Output the (X, Y) coordinate of the center of the cell containing the given text.  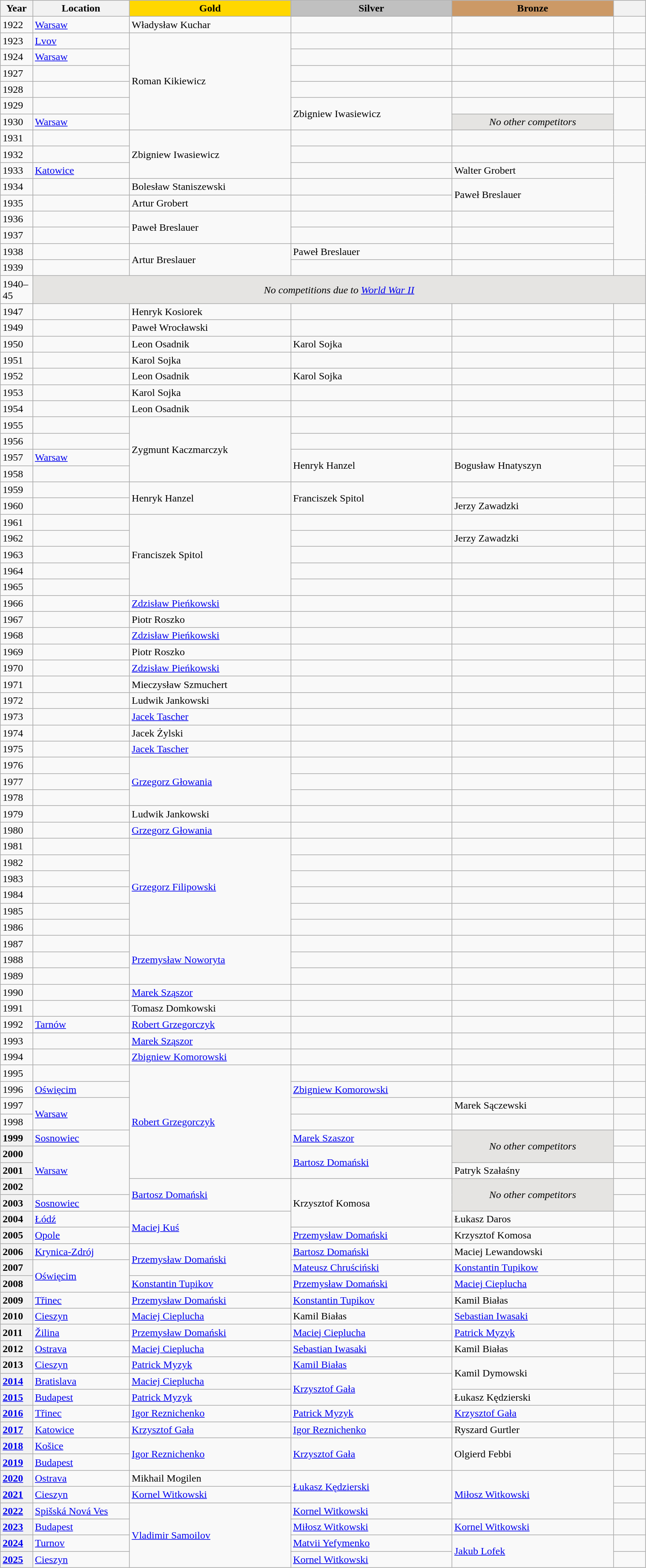
Artur Grobert (210, 203)
Spišská Nová Ves (81, 1511)
2000 (17, 1154)
1934 (17, 186)
1951 (17, 360)
1964 (17, 571)
1971 (17, 684)
1999 (17, 1138)
1927 (17, 73)
1957 (17, 457)
2016 (17, 1413)
Zygmunt Kaczmarczyk (210, 449)
1956 (17, 441)
2008 (17, 1284)
1968 (17, 636)
1931 (17, 138)
Mieczysław Szmuchert (210, 684)
2019 (17, 1462)
1995 (17, 1073)
Žilina (81, 1333)
Ryszard Gurtler (532, 1430)
1970 (17, 668)
Jacek Żylski (210, 733)
Władysław Kuchar (210, 25)
Košice (81, 1446)
1981 (17, 846)
1936 (17, 219)
1992 (17, 1025)
Jakub Lofek (532, 1551)
Konstantin Tupikow (532, 1268)
1922 (17, 25)
1979 (17, 814)
1932 (17, 154)
Bratislava (81, 1381)
1960 (17, 506)
Henryk Kosiorek (210, 312)
1987 (17, 943)
1989 (17, 976)
2021 (17, 1494)
2025 (17, 1559)
1996 (17, 1089)
1928 (17, 89)
Silver (371, 9)
1954 (17, 409)
1966 (17, 603)
Location (81, 9)
Krynica-Zdrój (81, 1251)
1965 (17, 587)
1923 (17, 41)
2024 (17, 1543)
Patryk Szałaśny (532, 1170)
2018 (17, 1446)
1929 (17, 106)
Year (17, 9)
2006 (17, 1251)
Artur Breslauer (210, 260)
1938 (17, 252)
1949 (17, 328)
2001 (17, 1170)
1953 (17, 393)
2003 (17, 1203)
2014 (17, 1381)
2020 (17, 1478)
1963 (17, 555)
Łódź (81, 1219)
Tomasz Domkowski (210, 1009)
1972 (17, 700)
2023 (17, 1527)
1980 (17, 830)
Maciej Lewandowski (532, 1251)
Bronze (532, 9)
1969 (17, 652)
1930 (17, 122)
2002 (17, 1187)
1959 (17, 490)
1991 (17, 1009)
2010 (17, 1316)
Gold (210, 9)
2015 (17, 1397)
1978 (17, 798)
2013 (17, 1365)
2011 (17, 1333)
Maciej Kuś (210, 1227)
Bogusław Hnatyszyn (532, 465)
1950 (17, 344)
2005 (17, 1235)
1967 (17, 619)
2009 (17, 1300)
Paweł Wrocławski (210, 328)
1975 (17, 749)
Roman Kikiewicz (210, 81)
1924 (17, 57)
2017 (17, 1430)
2007 (17, 1268)
1974 (17, 733)
Walter Grobert (532, 170)
2004 (17, 1219)
1998 (17, 1122)
1935 (17, 203)
1977 (17, 782)
Olgierd Febbi (532, 1454)
Turnov (81, 1543)
2012 (17, 1349)
Bolesław Staniszewski (210, 186)
1984 (17, 895)
1986 (17, 927)
Mikhail Mogilen (210, 1478)
1937 (17, 235)
Łukasz Daros (532, 1219)
1958 (17, 474)
1983 (17, 879)
Marek Sączewski (532, 1106)
Tarnów (81, 1025)
1962 (17, 539)
1990 (17, 992)
1994 (17, 1057)
Kamil Dymowski (532, 1373)
Marek Szaszor (371, 1138)
Opole (81, 1235)
Matvii Yefymenko (371, 1543)
1955 (17, 425)
1952 (17, 376)
1997 (17, 1106)
1982 (17, 863)
1988 (17, 960)
1933 (17, 170)
1973 (17, 717)
Vladimir Samoilov (210, 1535)
Lvov (81, 41)
1940–45 (17, 290)
1947 (17, 312)
1993 (17, 1041)
No competitions due to World War II (339, 290)
1939 (17, 268)
Grzegorz Filipowski (210, 887)
1985 (17, 911)
Przemysław Noworyta (210, 960)
1961 (17, 522)
1976 (17, 765)
Mateusz Chruściński (371, 1268)
2022 (17, 1511)
